Pinpoint the cell where the given text exists, returning its (X, Y) midpoint coordinate. 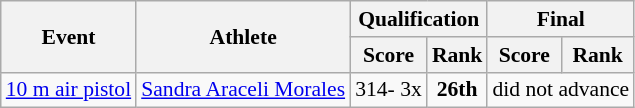
did not advance (560, 90)
Final (560, 19)
10 m air pistol (68, 90)
Event (68, 36)
314- 3x (388, 90)
Qualification (418, 19)
26th (458, 90)
Sandra Araceli Morales (243, 90)
Athlete (243, 36)
